Detect which cell encompasses the target text, then output its [x, y] center coordinate. 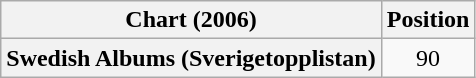
90 [428, 58]
Chart (2006) [191, 20]
Position [428, 20]
Swedish Albums (Sverigetopplistan) [191, 58]
